For the text-containing cell, return its midpoint in (X, Y) coordinate format. 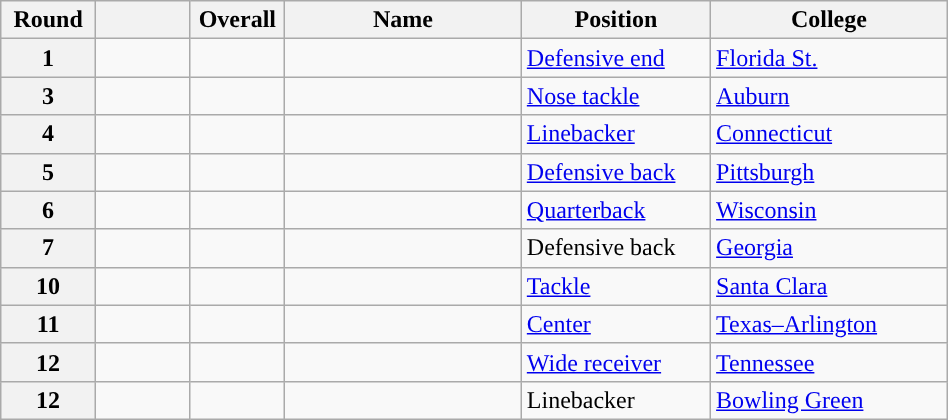
Pittsburgh (830, 172)
Name (404, 20)
Center (616, 324)
Nose tackle (616, 96)
Santa Clara (830, 286)
Wide receiver (616, 362)
College (830, 20)
11 (48, 324)
1 (48, 58)
Georgia (830, 248)
Texas–Arlington (830, 324)
Florida St. (830, 58)
Quarterback (616, 210)
Tackle (616, 286)
Bowling Green (830, 400)
Position (616, 20)
5 (48, 172)
Round (48, 20)
Connecticut (830, 134)
Tennessee (830, 362)
Wisconsin (830, 210)
7 (48, 248)
Defensive end (616, 58)
Auburn (830, 96)
4 (48, 134)
6 (48, 210)
10 (48, 286)
Overall (238, 20)
3 (48, 96)
